For the text-containing cell, return its midpoint in (x, y) coordinate format. 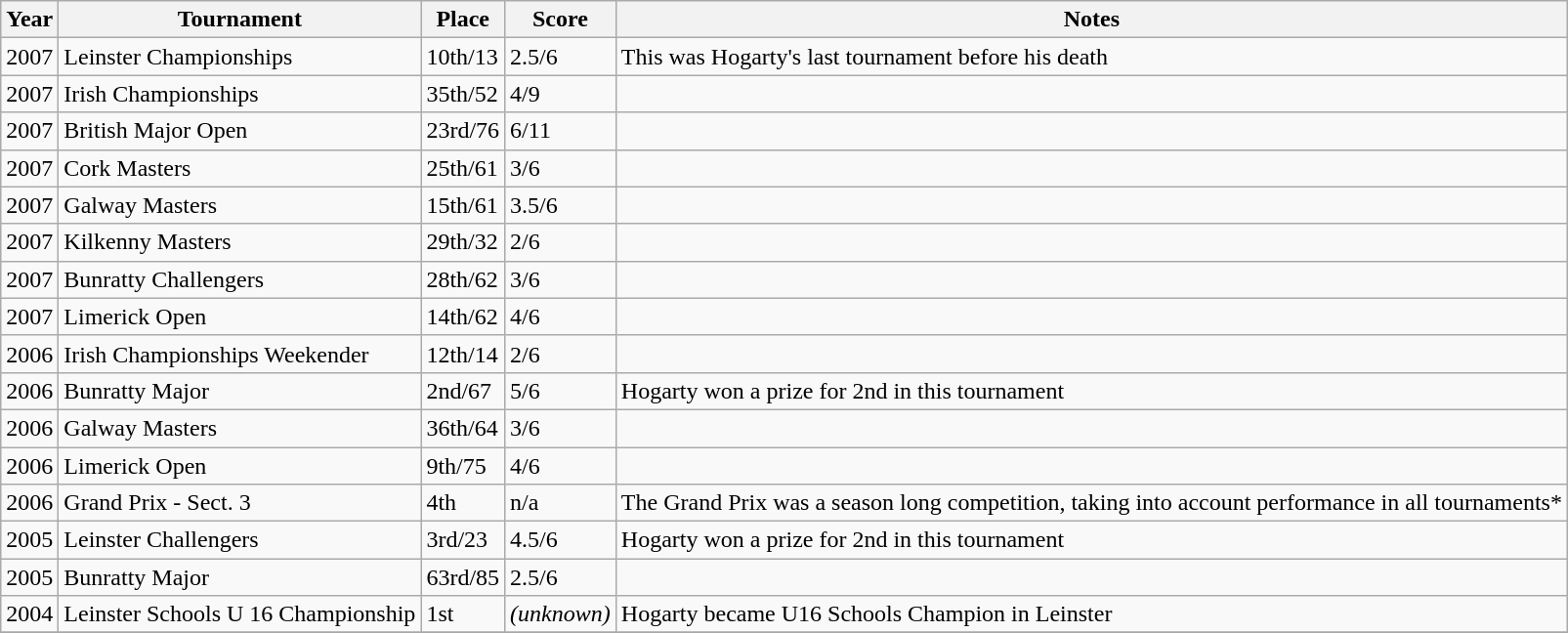
4.5/6 (561, 540)
3.5/6 (561, 205)
Score (561, 20)
1st (463, 614)
2004 (29, 614)
Bunratty Challengers (240, 279)
Leinster Schools U 16 Championship (240, 614)
This was Hogarty's last tournament before his death (1091, 57)
The Grand Prix was a season long competition, taking into account performance in all tournaments* (1091, 503)
35th/52 (463, 94)
10th/13 (463, 57)
63rd/85 (463, 577)
25th/61 (463, 168)
Notes (1091, 20)
British Major Open (240, 131)
9th/75 (463, 466)
n/a (561, 503)
Cork Masters (240, 168)
4th (463, 503)
Leinster Championships (240, 57)
Irish Championships Weekender (240, 354)
Grand Prix - Sect. 3 (240, 503)
6/11 (561, 131)
3rd/23 (463, 540)
Irish Championships (240, 94)
28th/62 (463, 279)
23rd/76 (463, 131)
Year (29, 20)
15th/61 (463, 205)
5/6 (561, 391)
Kilkenny Masters (240, 242)
Place (463, 20)
4/9 (561, 94)
Tournament (240, 20)
14th/62 (463, 316)
12th/14 (463, 354)
Hogarty became U16 Schools Champion in Leinster (1091, 614)
29th/32 (463, 242)
2nd/67 (463, 391)
Leinster Challengers (240, 540)
(unknown) (561, 614)
36th/64 (463, 428)
